Detect which cell encompasses the target text, then output its [X, Y] center coordinate. 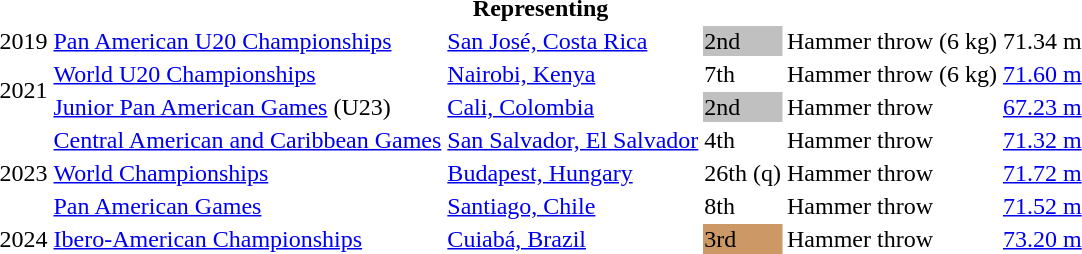
7th [743, 74]
3rd [743, 239]
World U20 Championships [248, 74]
San José, Costa Rica [573, 41]
Ibero-American Championships [248, 239]
San Salvador, El Salvador [573, 140]
8th [743, 206]
Cuiabá, Brazil [573, 239]
Nairobi, Kenya [573, 74]
Santiago, Chile [573, 206]
Central American and Caribbean Games [248, 140]
Pan American U20 Championships [248, 41]
26th (q) [743, 173]
Junior Pan American Games (U23) [248, 107]
World Championships [248, 173]
Budapest, Hungary [573, 173]
4th [743, 140]
Cali, Colombia [573, 107]
Pan American Games [248, 206]
